Identify which cell holds the provided text, then report its [x, y] central coordinate. 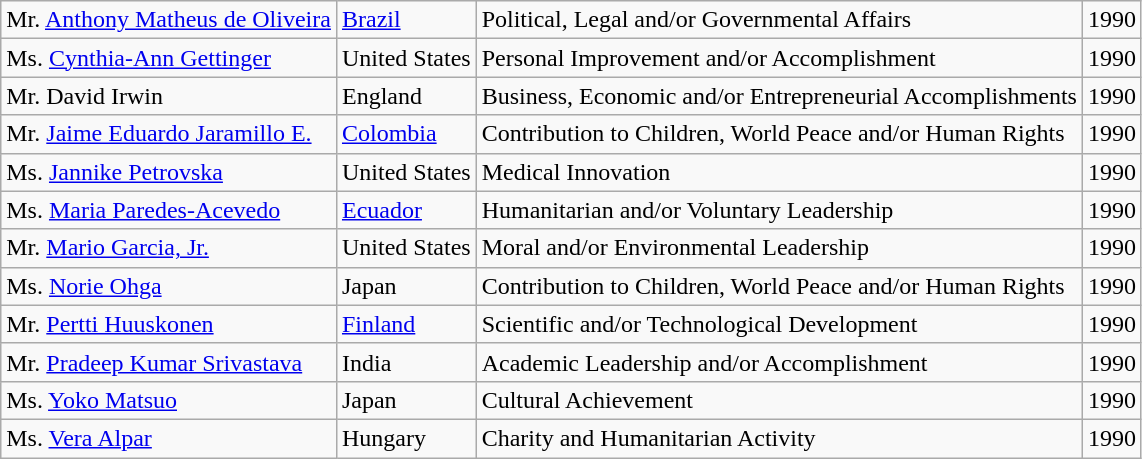
Academic Leadership and/or Accomplishment [779, 362]
Ms. Yoko Matsuo [169, 400]
Ms. Norie Ohga [169, 286]
Mr. Anthony Matheus de Oliveira [169, 20]
Ms. Cynthia-Ann Gettinger [169, 58]
Scientific and/or Technological Development [779, 324]
Cultural Achievement [779, 400]
Business, Economic and/or Entrepreneurial Accomplishments [779, 96]
Mr. Jaime Eduardo Jaramillo E. [169, 134]
Personal Improvement and/or Accomplishment [779, 58]
England [406, 96]
Medical Innovation [779, 172]
Brazil [406, 20]
Ms. Jannike Petrovska [169, 172]
Moral and/or Environmental Leadership [779, 248]
Political, Legal and/or Governmental Affairs [779, 20]
Mr. David Irwin [169, 96]
India [406, 362]
Mr. Pertti Huuskonen [169, 324]
Charity and Humanitarian Activity [779, 438]
Ms. Maria Paredes-Acevedo [169, 210]
Ecuador [406, 210]
Mr. Mario Garcia, Jr. [169, 248]
Finland [406, 324]
Colombia [406, 134]
Ms. Vera Alpar [169, 438]
Hungary [406, 438]
Mr. Pradeep Kumar Srivastava [169, 362]
Humanitarian and/or Voluntary Leadership [779, 210]
